Pinpoint the cell where the given text exists, returning its [X, Y] midpoint coordinate. 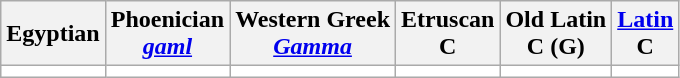
Western GreekGamma [313, 34]
EtruscanC [448, 34]
Latin C [646, 34]
Old LatinC (G) [556, 34]
Phoenician gaml [167, 34]
Egyptian [53, 34]
